Find where the given text appears and provide that cell's center as (X, Y) coordinate. 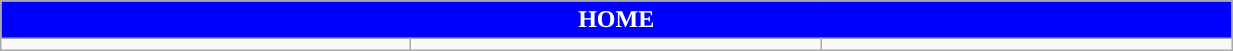
HOME (616, 20)
